Output the (X, Y) coordinate of the center of the cell containing the given text.  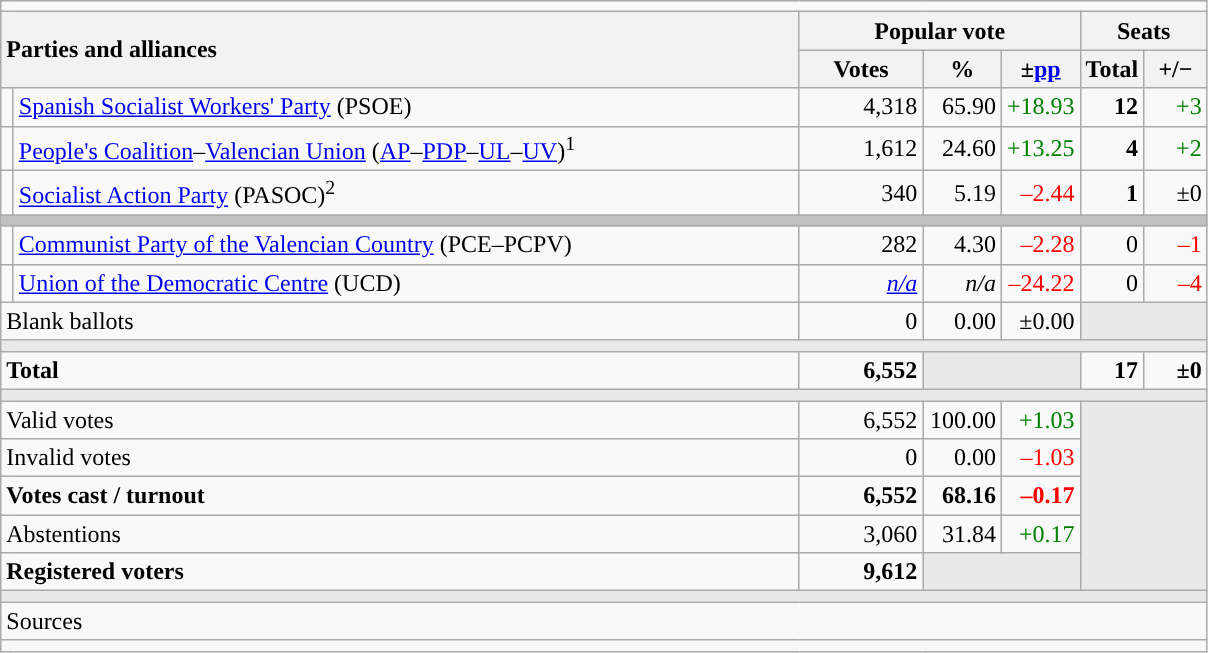
Seats (1144, 31)
1 (1112, 194)
Votes cast / turnout (400, 496)
68.16 (962, 496)
Sources (604, 621)
–24.22 (1040, 283)
±0.00 (1040, 321)
–2.44 (1040, 194)
Invalid votes (400, 458)
Parties and alliances (400, 50)
Spanish Socialist Workers' Party (PSOE) (406, 107)
–1 (1176, 245)
Socialist Action Party (PASOC)2 (406, 194)
Communist Party of the Valencian Country (PCE–PCPV) (406, 245)
17 (1112, 370)
282 (861, 245)
4,318 (861, 107)
–1.03 (1040, 458)
+2 (1176, 148)
Valid votes (400, 420)
+13.25 (1040, 148)
4.30 (962, 245)
–0.17 (1040, 496)
65.90 (962, 107)
People's Coalition–Valencian Union (AP–PDP–UL–UV)1 (406, 148)
12 (1112, 107)
+/− (1176, 69)
100.00 (962, 420)
Union of the Democratic Centre (UCD) (406, 283)
9,612 (861, 572)
Abstentions (400, 534)
+3 (1176, 107)
+18.93 (1040, 107)
5.19 (962, 194)
±pp (1040, 69)
24.60 (962, 148)
+1.03 (1040, 420)
–4 (1176, 283)
Votes (861, 69)
–2.28 (1040, 245)
Blank ballots (400, 321)
Registered voters (400, 572)
31.84 (962, 534)
4 (1112, 148)
Popular vote (940, 31)
+0.17 (1040, 534)
1,612 (861, 148)
3,060 (861, 534)
% (962, 69)
340 (861, 194)
